Determine the (X, Y) coordinate at the center of the cell enclosing the given text.  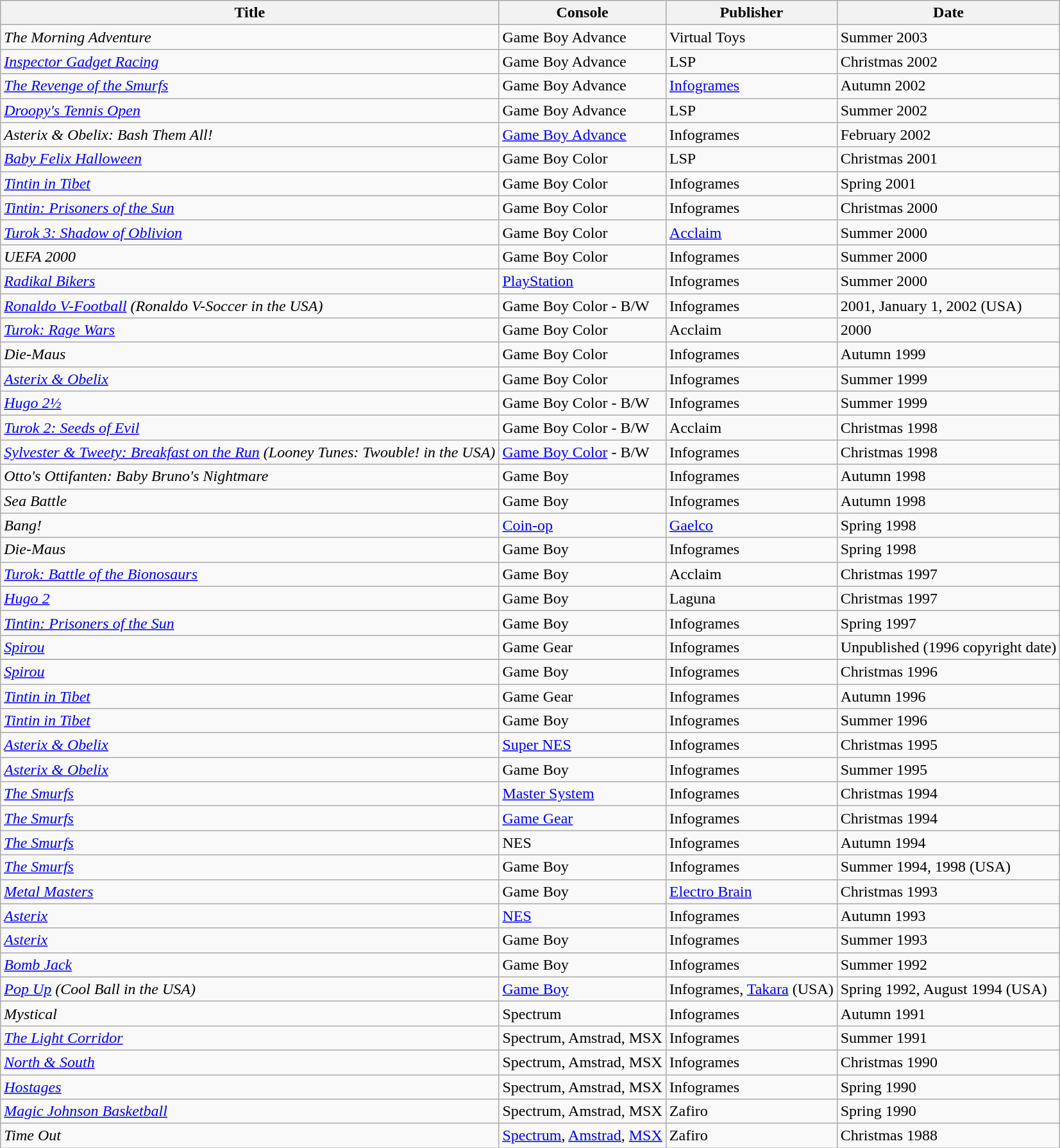
Pop Up (Cool Ball in the USA) (250, 989)
Bomb Jack (250, 965)
Infogrames, Takara (USA) (752, 989)
2001, January 1, 2002 (USA) (948, 306)
Asterix & Obelix: Bash Them All! (250, 135)
Summer 2002 (948, 110)
Summer 1996 (948, 721)
The Light Corridor (250, 1038)
Summer 1992 (948, 965)
Electro Brain (752, 891)
Summer 1995 (948, 770)
Time Out (250, 1136)
Droopy's Tennis Open (250, 110)
The Revenge of the Smurfs (250, 86)
The Morning Adventure (250, 37)
North & South (250, 1062)
Metal Masters (250, 891)
Christmas 1990 (948, 1062)
Autumn 1996 (948, 696)
Turok: Rage Wars (250, 330)
Turok 2: Seeds of Evil (250, 428)
Christmas 2000 (948, 208)
Gaelco (752, 525)
Ronaldo V-Football (Ronaldo V-Soccer in the USA) (250, 306)
Turok 3: Shadow of Oblivion (250, 232)
Christmas 1993 (948, 891)
Autumn 1994 (948, 843)
Hostages (250, 1087)
2000 (948, 330)
Inspector Gadget Racing (250, 62)
Coin-op (582, 525)
Spring 2001 (948, 183)
Christmas 1996 (948, 671)
Spring 1997 (948, 623)
Super NES (582, 745)
Christmas 1995 (948, 745)
Virtual Toys (752, 37)
Console (582, 13)
Turok: Battle of the Bionosaurs (250, 574)
Christmas 2001 (948, 159)
Sea Battle (250, 501)
Magic Johnson Basketball (250, 1111)
Christmas 2002 (948, 62)
PlayStation (582, 281)
Summer 2003 (948, 37)
Summer 1991 (948, 1038)
Bang! (250, 525)
UEFA 2000 (250, 257)
Publisher (752, 13)
Spring 1992, August 1994 (USA) (948, 989)
Master System (582, 794)
Summer 1993 (948, 940)
Hugo 2 (250, 598)
Date (948, 13)
Unpublished (1996 copyright date) (948, 647)
Autumn 1993 (948, 916)
Otto's Ottifanten: Baby Bruno's Nightmare (250, 477)
Spectrum (582, 1013)
February 2002 (948, 135)
Baby Felix Halloween (250, 159)
Radikal Bikers (250, 281)
Autumn 2002 (948, 86)
Title (250, 13)
Mystical (250, 1013)
Summer 1994, 1998 (USA) (948, 867)
Autumn 1991 (948, 1013)
Sylvester & Tweety: Breakfast on the Run (Looney Tunes: Twouble! in the USA) (250, 452)
Hugo 2½ (250, 403)
Autumn 1999 (948, 355)
Christmas 1988 (948, 1136)
Laguna (752, 598)
